Capture the cell that displays the provided text and extract its [X, Y] central coordinate. 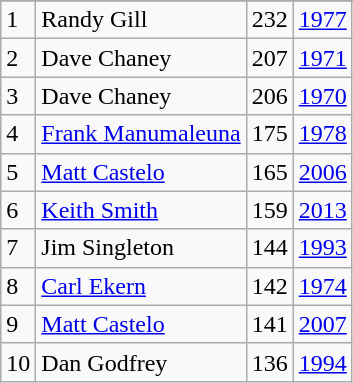
175 [270, 134]
2006 [322, 172]
2007 [322, 324]
1994 [322, 362]
10 [18, 362]
9 [18, 324]
1974 [322, 286]
2 [18, 58]
Randy Gill [141, 20]
Jim Singleton [141, 248]
1971 [322, 58]
4 [18, 134]
2013 [322, 210]
1 [18, 20]
1970 [322, 96]
1993 [322, 248]
Carl Ekern [141, 286]
6 [18, 210]
Keith Smith [141, 210]
1977 [322, 20]
3 [18, 96]
232 [270, 20]
136 [270, 362]
Frank Manumaleuna [141, 134]
207 [270, 58]
159 [270, 210]
144 [270, 248]
142 [270, 286]
5 [18, 172]
1978 [322, 134]
8 [18, 286]
Dan Godfrey [141, 362]
7 [18, 248]
206 [270, 96]
141 [270, 324]
165 [270, 172]
